Provide the [X, Y] coordinate of the cell's center where the given text is located.  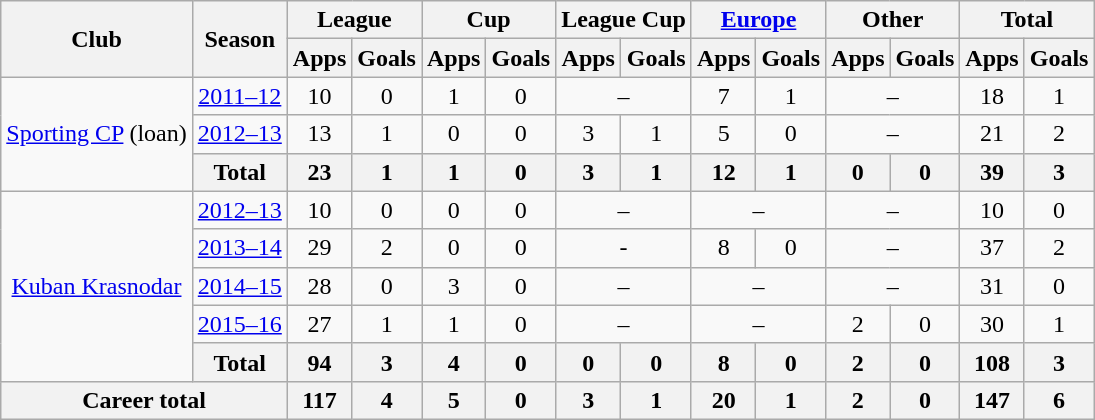
2014–15 [240, 286]
Career total [144, 400]
Cup [489, 20]
37 [992, 248]
6 [1059, 400]
30 [992, 324]
Other [893, 20]
108 [992, 362]
2011–12 [240, 96]
117 [319, 400]
2015–16 [240, 324]
League [354, 20]
Europe [758, 20]
147 [992, 400]
28 [319, 286]
31 [992, 286]
- [624, 248]
Sporting CP (loan) [97, 134]
13 [319, 134]
Club [97, 39]
Season [240, 39]
29 [319, 248]
27 [319, 324]
7 [723, 96]
2013–14 [240, 248]
94 [319, 362]
20 [723, 400]
Kuban Krasnodar [97, 286]
23 [319, 172]
18 [992, 96]
39 [992, 172]
League Cup [624, 20]
21 [992, 134]
12 [723, 172]
